Return the [X, Y] coordinate for the center point of the cell that contains the specified text.  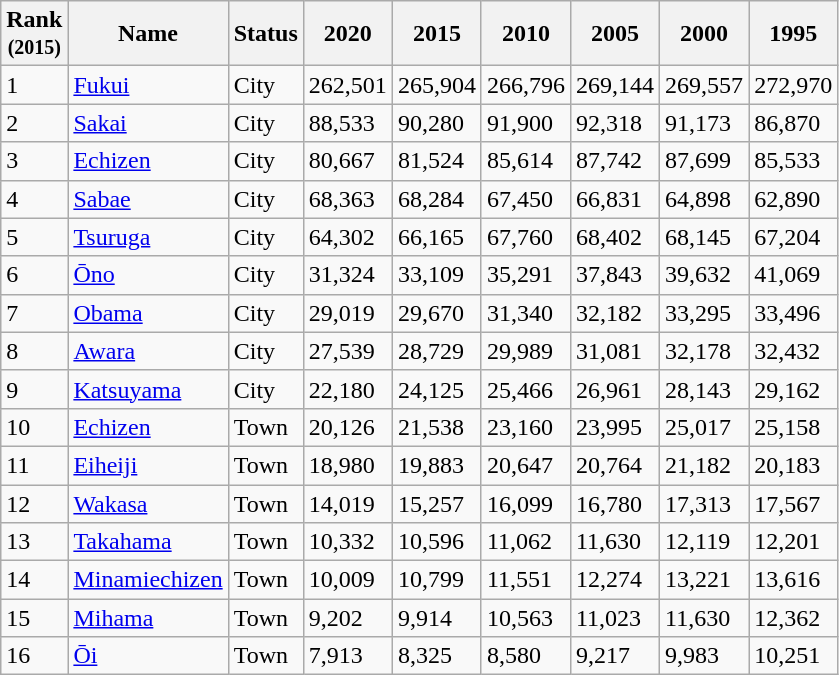
68,145 [704, 237]
33,295 [704, 313]
20,764 [614, 465]
33,496 [794, 313]
2005 [614, 34]
10,332 [348, 542]
1995 [794, 34]
12,362 [794, 618]
68,402 [614, 237]
68,284 [436, 199]
19,883 [436, 465]
7,913 [348, 656]
85,533 [794, 161]
88,533 [348, 123]
Ōno [148, 275]
265,904 [436, 85]
18,980 [348, 465]
68,363 [348, 199]
87,699 [704, 161]
Sabae [148, 199]
67,450 [526, 199]
14 [34, 580]
13,221 [704, 580]
29,989 [526, 351]
10,251 [794, 656]
Ōi [148, 656]
67,760 [526, 237]
12 [34, 503]
12,201 [794, 542]
21,538 [436, 427]
32,182 [614, 313]
26,961 [614, 389]
17,313 [704, 503]
Tsuruga [148, 237]
2 [34, 123]
21,182 [704, 465]
15,257 [436, 503]
14,019 [348, 503]
13,616 [794, 580]
10,596 [436, 542]
85,614 [526, 161]
9 [34, 389]
31,324 [348, 275]
28,143 [704, 389]
Name [148, 34]
266,796 [526, 85]
28,729 [436, 351]
6 [34, 275]
Obama [148, 313]
Awara [148, 351]
5 [34, 237]
Fukui [148, 85]
7 [34, 313]
20,647 [526, 465]
269,557 [704, 85]
13 [34, 542]
62,890 [794, 199]
3 [34, 161]
2010 [526, 34]
272,970 [794, 85]
10,799 [436, 580]
35,291 [526, 275]
64,302 [348, 237]
9,217 [614, 656]
12,119 [704, 542]
Takahama [148, 542]
87,742 [614, 161]
20,126 [348, 427]
4 [34, 199]
Wakasa [148, 503]
11,062 [526, 542]
25,017 [704, 427]
41,069 [794, 275]
9,983 [704, 656]
64,898 [704, 199]
92,318 [614, 123]
2020 [348, 34]
81,524 [436, 161]
66,831 [614, 199]
37,843 [614, 275]
29,019 [348, 313]
8 [34, 351]
17,567 [794, 503]
90,280 [436, 123]
23,995 [614, 427]
31,340 [526, 313]
Status [266, 34]
16,099 [526, 503]
8,325 [436, 656]
Minamiechizen [148, 580]
16,780 [614, 503]
22,180 [348, 389]
29,162 [794, 389]
9,202 [348, 618]
10,563 [526, 618]
Sakai [148, 123]
Mihama [148, 618]
1 [34, 85]
24,125 [436, 389]
27,539 [348, 351]
Rank(2015) [34, 34]
11,023 [614, 618]
Katsuyama [148, 389]
67,204 [794, 237]
269,144 [614, 85]
31,081 [614, 351]
25,466 [526, 389]
86,870 [794, 123]
9,914 [436, 618]
39,632 [704, 275]
Eiheiji [148, 465]
80,667 [348, 161]
32,178 [704, 351]
16 [34, 656]
29,670 [436, 313]
10 [34, 427]
2015 [436, 34]
91,900 [526, 123]
25,158 [794, 427]
262,501 [348, 85]
10,009 [348, 580]
12,274 [614, 580]
20,183 [794, 465]
11,551 [526, 580]
8,580 [526, 656]
23,160 [526, 427]
15 [34, 618]
32,432 [794, 351]
2000 [704, 34]
11 [34, 465]
66,165 [436, 237]
91,173 [704, 123]
33,109 [436, 275]
